Provide the [x, y] coordinate of the cell's center where the given text is located.  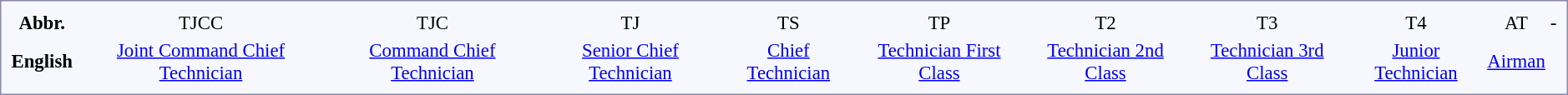
- [1553, 22]
TJC [432, 22]
Chief Technician [789, 62]
Command Chief Technician [432, 62]
Joint Command Chief Technician [200, 62]
Abbr. [42, 22]
T2 [1105, 22]
T4 [1416, 22]
Airman [1516, 62]
English [42, 62]
Technician 3rd Class [1267, 62]
TJ [630, 22]
TS [789, 22]
Junior Technician [1416, 62]
Technician 2nd Class [1105, 62]
Senior Chief Technician [630, 62]
TP [939, 22]
AT [1516, 22]
Technician First Class [939, 62]
T3 [1267, 22]
TJCC [200, 22]
